Search for the cell housing the specified text and yield its (X, Y) center coordinate. 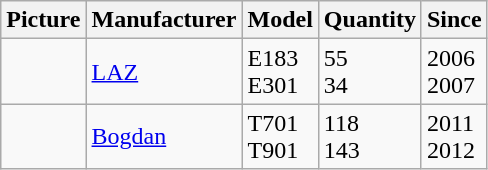
Since (454, 20)
5534 (370, 72)
Manufacturer (164, 20)
Picture (44, 20)
Bogdan (164, 136)
Quantity (370, 20)
Model (280, 20)
20112012 (454, 136)
E183E301 (280, 72)
20062007 (454, 72)
T701T901 (280, 136)
LAZ (164, 72)
118143 (370, 136)
